Determine the [X, Y] coordinate at the center of the cell enclosing the given text.  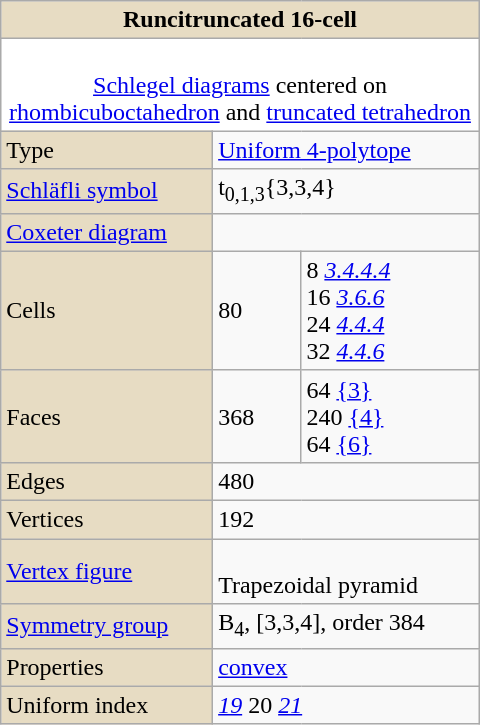
Runcitruncated 16-cell [240, 20]
Cells [107, 310]
80 [257, 310]
19 20 21 [346, 705]
64 {3}240 {4}64 {6} [390, 416]
192 [346, 520]
convex [346, 667]
Trapezoidal pyramid [346, 572]
Type [107, 150]
Faces [107, 416]
Vertices [107, 520]
Symmetry group [107, 626]
368 [257, 416]
Schläfli symbol [107, 191]
Uniform index [107, 705]
Schlegel diagrams centered onrhombicuboctahedron and truncated tetrahedron [240, 85]
Edges [107, 481]
Vertex figure [107, 572]
Properties [107, 667]
t0,1,3{3,3,4} [346, 191]
Coxeter diagram [107, 232]
480 [346, 481]
B4, [3,3,4], order 384 [346, 626]
Uniform 4-polytope [346, 150]
8 3.4.4.4 16 3.6.6 24 4.4.4 32 4.4.6 [390, 310]
